Determine the (X, Y) coordinate at the center of the cell enclosing the given text.  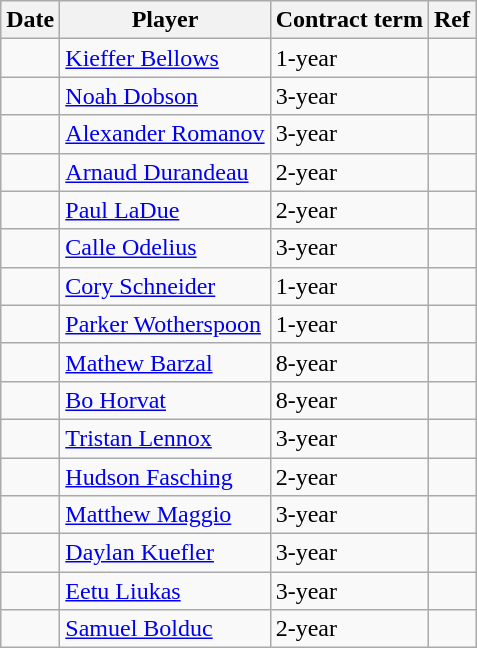
Hudson Fasching (165, 477)
Mathew Barzal (165, 362)
Matthew Maggio (165, 515)
Parker Wotherspoon (165, 324)
Alexander Romanov (165, 134)
Arnaud Durandeau (165, 172)
Daylan Kuefler (165, 553)
Ref (452, 20)
Calle Odelius (165, 248)
Bo Horvat (165, 400)
Eetu Liukas (165, 591)
Cory Schneider (165, 286)
Contract term (349, 20)
Player (165, 20)
Samuel Bolduc (165, 629)
Kieffer Bellows (165, 58)
Noah Dobson (165, 96)
Tristan Lennox (165, 438)
Paul LaDue (165, 210)
Date (30, 20)
